For the text-containing cell, return its midpoint in [X, Y] coordinate format. 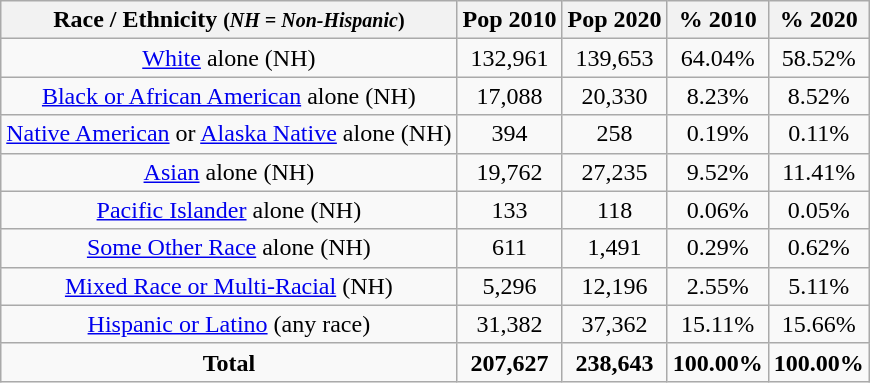
2.55% [718, 286]
133 [510, 210]
Black or African American alone (NH) [229, 96]
207,627 [510, 362]
0.29% [718, 248]
1,491 [614, 248]
11.41% [818, 172]
19,762 [510, 172]
20,330 [614, 96]
64.04% [718, 58]
Asian alone (NH) [229, 172]
139,653 [614, 58]
8.23% [718, 96]
238,643 [614, 362]
5,296 [510, 286]
37,362 [614, 324]
5.11% [818, 286]
Race / Ethnicity (NH = Non-Hispanic) [229, 20]
0.05% [818, 210]
Pacific Islander alone (NH) [229, 210]
12,196 [614, 286]
% 2010 [718, 20]
394 [510, 134]
% 2020 [818, 20]
Some Other Race alone (NH) [229, 248]
Mixed Race or Multi-Racial (NH) [229, 286]
132,961 [510, 58]
Hispanic or Latino (any race) [229, 324]
0.19% [718, 134]
Pop 2010 [510, 20]
0.11% [818, 134]
0.06% [718, 210]
White alone (NH) [229, 58]
Pop 2020 [614, 20]
9.52% [718, 172]
611 [510, 248]
258 [614, 134]
58.52% [818, 58]
31,382 [510, 324]
118 [614, 210]
15.66% [818, 324]
0.62% [818, 248]
Native American or Alaska Native alone (NH) [229, 134]
17,088 [510, 96]
Total [229, 362]
15.11% [718, 324]
27,235 [614, 172]
8.52% [818, 96]
